Return the (X, Y) coordinate for the center point of the cell that contains the specified text.  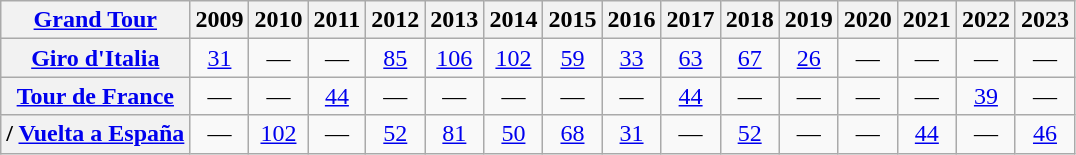
46 (1044, 134)
2011 (337, 20)
2022 (986, 20)
50 (514, 134)
2014 (514, 20)
2017 (690, 20)
63 (690, 58)
/ Vuelta a España (96, 134)
68 (572, 134)
2013 (454, 20)
85 (396, 58)
59 (572, 58)
2021 (926, 20)
2012 (396, 20)
2020 (868, 20)
26 (808, 58)
Grand Tour (96, 20)
81 (454, 134)
2015 (572, 20)
2016 (632, 20)
2018 (750, 20)
33 (632, 58)
2023 (1044, 20)
67 (750, 58)
2010 (278, 20)
2009 (220, 20)
Tour de France (96, 96)
Giro d'Italia (96, 58)
2019 (808, 20)
39 (986, 96)
106 (454, 58)
